Locate the cell with the specified text and output its [X, Y] center coordinate. 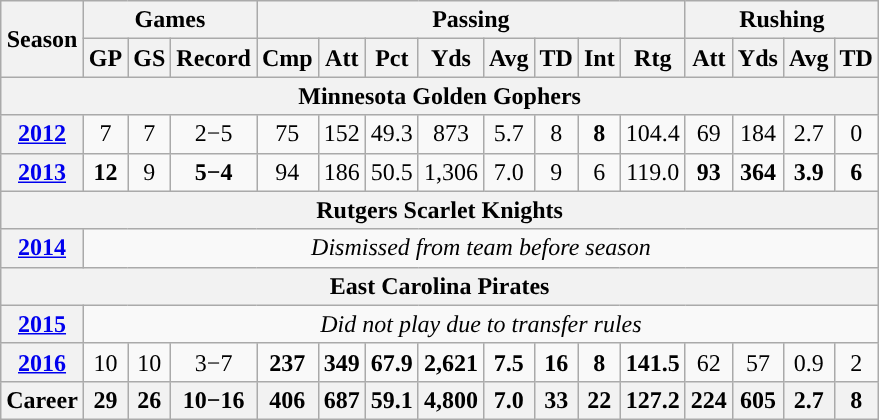
184 [758, 134]
4,800 [450, 400]
Did not play due to transfer rules [480, 324]
2015 [42, 324]
49.3 [392, 134]
62 [708, 362]
59.1 [392, 400]
1,306 [450, 172]
29 [105, 400]
5−4 [214, 172]
Dismissed from team before season [480, 248]
3−7 [214, 362]
152 [342, 134]
93 [708, 172]
GP [105, 58]
Rtg [652, 58]
119.0 [652, 172]
0 [856, 134]
3.9 [808, 172]
141.5 [652, 362]
94 [287, 172]
605 [758, 400]
687 [342, 400]
224 [708, 400]
22 [599, 400]
10−16 [214, 400]
Record [214, 58]
2,621 [450, 362]
Games [170, 20]
Rushing [782, 20]
2013 [42, 172]
Minnesota Golden Gophers [440, 96]
16 [556, 362]
237 [287, 362]
67.9 [392, 362]
7.5 [508, 362]
Pct [392, 58]
2−5 [214, 134]
186 [342, 172]
Career [42, 400]
349 [342, 362]
406 [287, 400]
69 [708, 134]
East Carolina Pirates [440, 286]
873 [450, 134]
2016 [42, 362]
Passing [470, 20]
5.7 [508, 134]
2012 [42, 134]
33 [556, 400]
26 [150, 400]
Rutgers Scarlet Knights [440, 210]
Int [599, 58]
Cmp [287, 58]
0.9 [808, 362]
2014 [42, 248]
364 [758, 172]
50.5 [392, 172]
Season [42, 39]
12 [105, 172]
GS [150, 58]
2 [856, 362]
127.2 [652, 400]
75 [287, 134]
104.4 [652, 134]
57 [758, 362]
